Identify which cell holds the provided text, then report its [x, y] central coordinate. 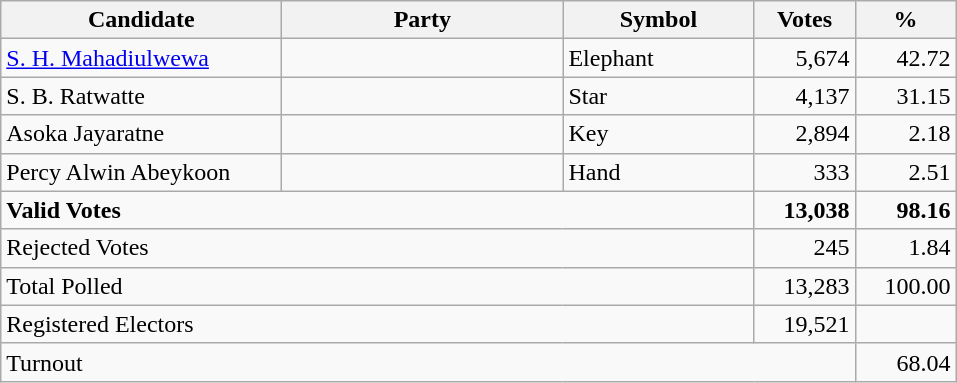
S. B. Ratwatte [142, 96]
68.04 [906, 362]
19,521 [804, 324]
Rejected Votes [378, 248]
42.72 [906, 58]
Candidate [142, 20]
S. H. Mahadiulwewa [142, 58]
Total Polled [378, 286]
Symbol [658, 20]
1.84 [906, 248]
4,137 [804, 96]
Hand [658, 172]
Asoka Jayaratne [142, 134]
100.00 [906, 286]
Star [658, 96]
Votes [804, 20]
13,283 [804, 286]
2,894 [804, 134]
Key [658, 134]
Party [422, 20]
Valid Votes [378, 210]
Registered Electors [378, 324]
2.18 [906, 134]
245 [804, 248]
13,038 [804, 210]
31.15 [906, 96]
Elephant [658, 58]
333 [804, 172]
% [906, 20]
Percy Alwin Abeykoon [142, 172]
Turnout [428, 362]
5,674 [804, 58]
2.51 [906, 172]
98.16 [906, 210]
